Find where the given text appears and provide that cell's center as [X, Y] coordinate. 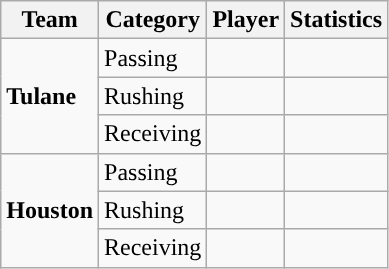
Category [153, 20]
Player [246, 20]
Statistics [336, 20]
Tulane [50, 96]
Houston [50, 210]
Team [50, 20]
